Provide the (X, Y) coordinate of the cell's center where the given text is located.  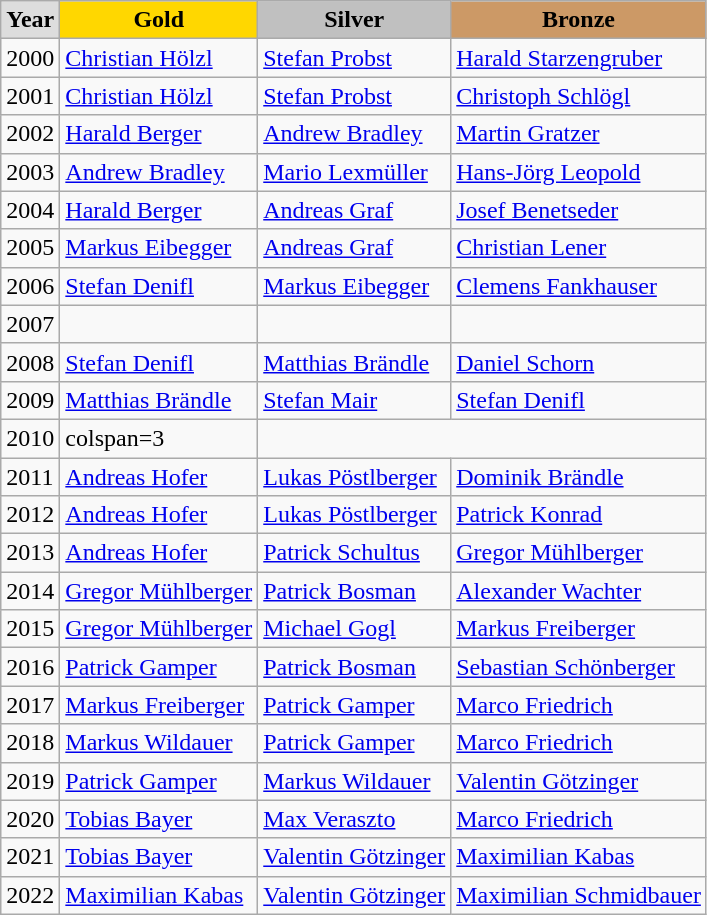
Martin Gratzer (579, 134)
Year (30, 20)
Silver (354, 20)
2012 (30, 515)
2000 (30, 58)
Clemens Fankhauser (579, 286)
colspan=3 (159, 438)
Sebastian Schönberger (579, 667)
2015 (30, 629)
Stefan Mair (354, 400)
Patrick Schultus (354, 553)
Daniel Schorn (579, 362)
2004 (30, 210)
2016 (30, 667)
2018 (30, 743)
Christoph Schlögl (579, 96)
Mario Lexmüller (354, 172)
Alexander Wachter (579, 591)
Josef Benetseder (579, 210)
Michael Gogl (354, 629)
Max Veraszto (354, 819)
2014 (30, 591)
2002 (30, 134)
2007 (30, 324)
2022 (30, 895)
2013 (30, 553)
Christian Lener (579, 248)
2008 (30, 362)
2021 (30, 857)
2003 (30, 172)
2010 (30, 438)
2011 (30, 477)
Maximilian Schmidbauer (579, 895)
Hans-Jörg Leopold (579, 172)
Patrick Konrad (579, 515)
2020 (30, 819)
2009 (30, 400)
2006 (30, 286)
Dominik Brändle (579, 477)
2019 (30, 781)
Harald Starzengruber (579, 58)
Bronze (579, 20)
2005 (30, 248)
2017 (30, 705)
Gold (159, 20)
2001 (30, 96)
